Provide the [x, y] coordinate of the cell's center where the given text is located.  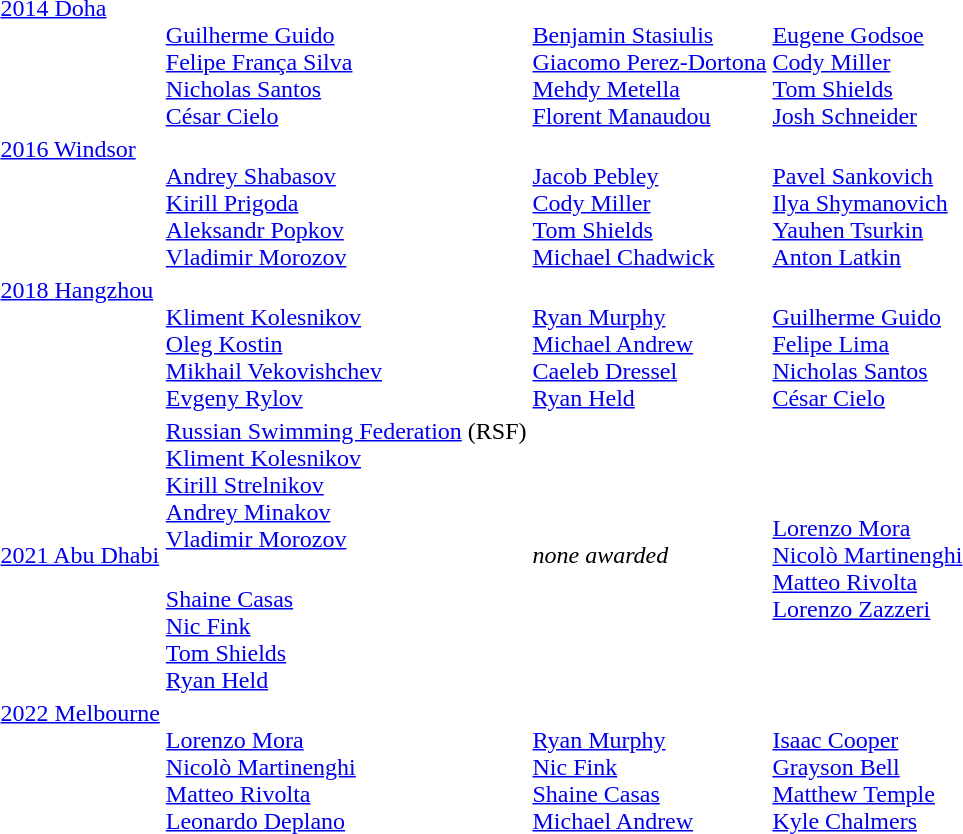
Russian Swimming Federation (RSF)Kliment KolesnikovKirill StrelnikovAndrey MinakovVladimir Morozov [346, 485]
Shaine CasasNic FinkTom ShieldsRyan Held [346, 626]
Kliment KolesnikovOleg KostinMikhail VekovishchevEvgeny Rylov [346, 344]
Ryan MurphyMichael AndrewCaeleb DresselRyan Held [650, 344]
Jacob PebleyCody MillerTom ShieldsMichael Chadwick [650, 203]
none awarded [650, 556]
Andrey ShabasovKirill PrigodaAleksandr PopkovVladimir Morozov [346, 203]
